Scan for the cell matching the given text and deliver its (X, Y) coordinate at center. 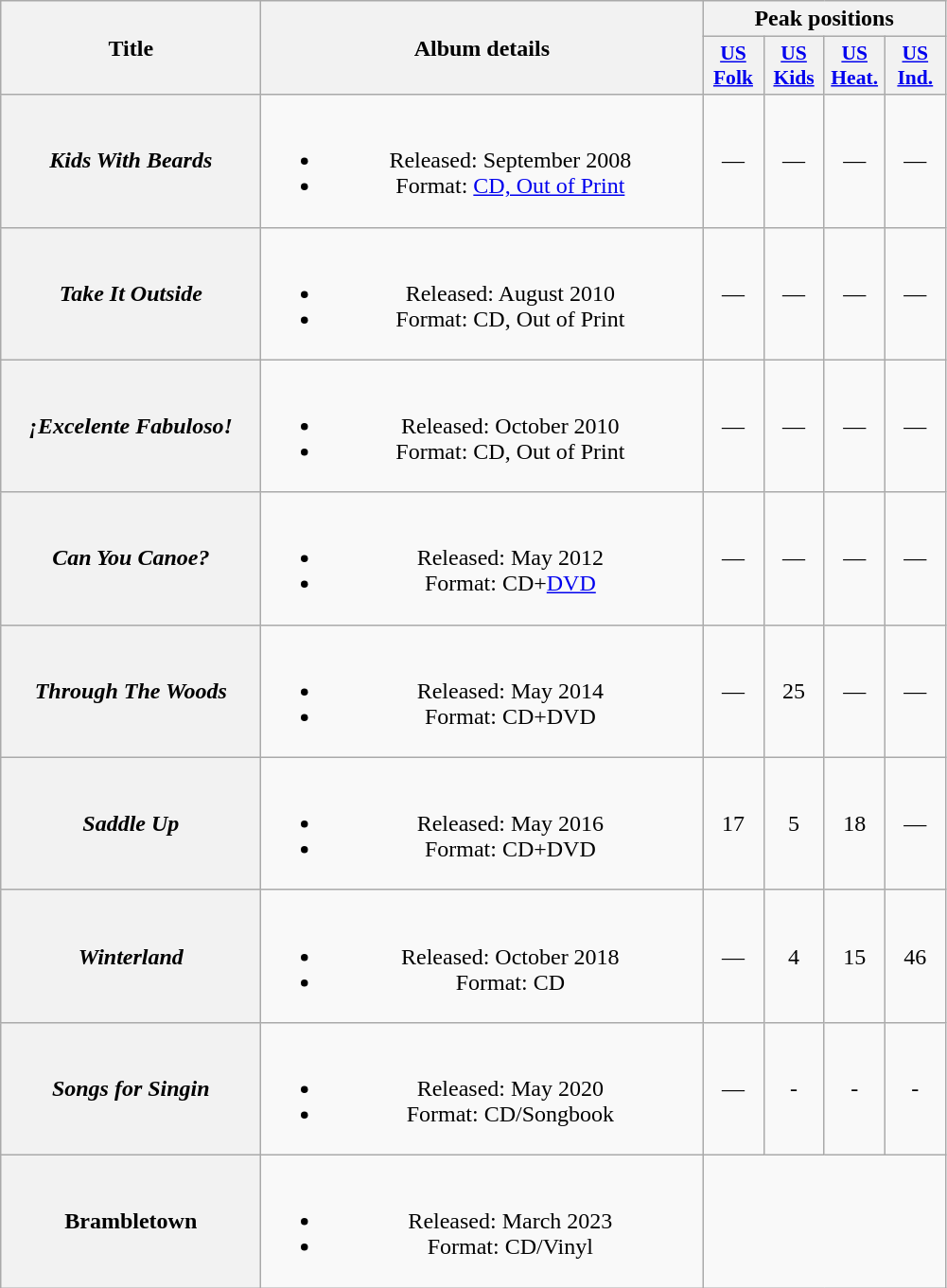
Songs for Singin (131, 1088)
Saddle Up (131, 823)
Through The Woods (131, 691)
Can You Canoe? (131, 558)
Released: September 2008Format: CD, Out of Print (482, 161)
15 (854, 956)
USInd. (915, 66)
USKids (794, 66)
25 (794, 691)
Released: May 2020Format: CD/Songbook (482, 1088)
Album details (482, 47)
Released: October 2010Format: CD, Out of Print (482, 426)
18 (854, 823)
¡Excelente Fabuloso! (131, 426)
4 (794, 956)
Kids With Beards (131, 161)
Released: May 2014Format: CD+DVD (482, 691)
17 (733, 823)
Released: May 2016Format: CD+DVD (482, 823)
Released: May 2012Format: CD+DVD (482, 558)
Released: August 2010Format: CD, Out of Print (482, 293)
USFolk (733, 66)
Take It Outside (131, 293)
USHeat. (854, 66)
46 (915, 956)
Peak positions (824, 19)
Brambletown (131, 1221)
Released: March 2023Format: CD/Vinyl (482, 1221)
5 (794, 823)
Released: October 2018Format: CD (482, 956)
Title (131, 47)
Winterland (131, 956)
